Detect which cell encompasses the target text, then output its (X, Y) center coordinate. 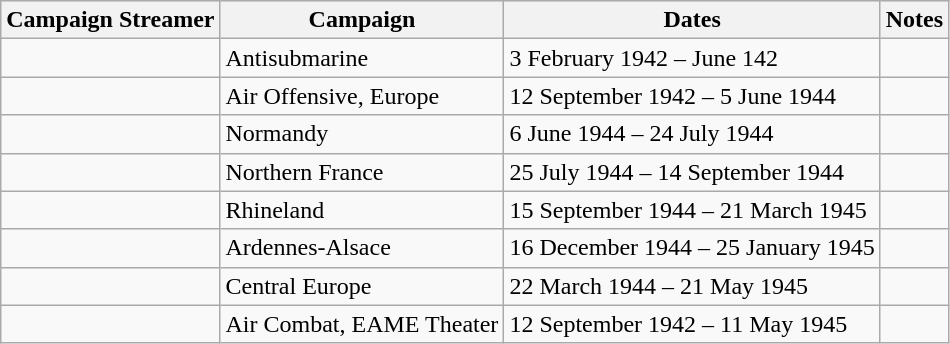
22 March 1944 – 21 May 1945 (692, 286)
3 February 1942 – June 142 (692, 58)
Northern France (362, 172)
Campaign Streamer (110, 20)
12 September 1942 – 5 June 1944 (692, 96)
Air Offensive, Europe (362, 96)
Ardennes-Alsace (362, 248)
Rhineland (362, 210)
6 June 1944 – 24 July 1944 (692, 134)
Air Combat, EAME Theater (362, 324)
12 September 1942 – 11 May 1945 (692, 324)
25 July 1944 – 14 September 1944 (692, 172)
Normandy (362, 134)
Antisubmarine (362, 58)
16 December 1944 – 25 January 1945 (692, 248)
Notes (914, 20)
15 September 1944 – 21 March 1945 (692, 210)
Dates (692, 20)
Central Europe (362, 286)
Campaign (362, 20)
